Detect which cell encompasses the target text, then output its (X, Y) center coordinate. 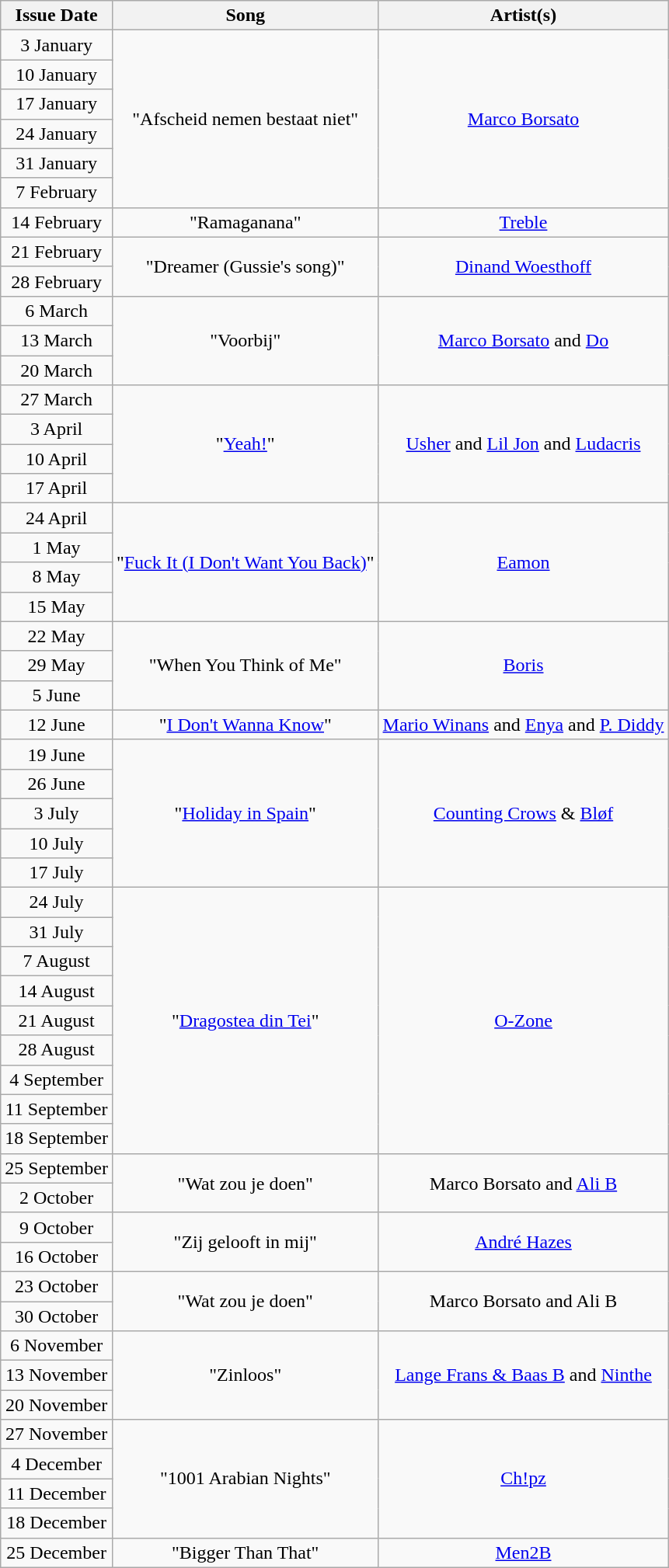
10 July (57, 843)
Artist(s) (524, 16)
"Zinloos" (246, 1375)
25 December (57, 1552)
14 August (57, 991)
15 May (57, 607)
21 August (57, 1020)
Ch!pz (524, 1479)
"Holiday in Spain" (246, 813)
11 September (57, 1109)
Lange Frans & Baas B and Ninthe (524, 1375)
23 October (57, 1286)
8 May (57, 577)
Boris (524, 666)
"Yeah!" (246, 444)
"I Don't Wanna Know" (246, 725)
29 May (57, 666)
O-Zone (524, 1020)
26 June (57, 784)
3 January (57, 45)
24 January (57, 134)
28 August (57, 1050)
1 May (57, 548)
28 February (57, 281)
2 October (57, 1198)
27 November (57, 1434)
19 June (57, 754)
4 December (57, 1464)
31 January (57, 163)
Treble (524, 222)
3 April (57, 429)
21 February (57, 252)
20 March (57, 370)
11 December (57, 1493)
22 May (57, 636)
"Zij gelooft in mij" (246, 1242)
24 April (57, 518)
12 June (57, 725)
Counting Crows & Bløf (524, 813)
13 November (57, 1375)
"Dreamer (Gussie's song)" (246, 266)
6 November (57, 1346)
Marco Borsato (524, 119)
16 October (57, 1257)
13 March (57, 340)
30 October (57, 1316)
6 March (57, 311)
"Fuck It (I Don't Want You Back)" (246, 562)
Song (246, 16)
20 November (57, 1405)
9 October (57, 1227)
Eamon (524, 562)
Usher and Lil Jon and Ludacris (524, 444)
"1001 Arabian Nights" (246, 1479)
17 April (57, 488)
18 December (57, 1523)
5 June (57, 695)
"Ramaganana" (246, 222)
7 February (57, 193)
Mario Winans and Enya and P. Diddy (524, 725)
André Hazes (524, 1242)
Issue Date (57, 16)
"Voorbij" (246, 340)
Marco Borsato and Do (524, 340)
"When You Think of Me" (246, 666)
18 September (57, 1139)
3 July (57, 813)
14 February (57, 222)
17 January (57, 104)
Dinand Woesthoff (524, 266)
27 March (57, 400)
17 July (57, 873)
4 September (57, 1080)
"Bigger Than That" (246, 1552)
7 August (57, 961)
10 April (57, 459)
10 January (57, 75)
24 July (57, 902)
"Afscheid nemen bestaat niet" (246, 119)
31 July (57, 932)
"Dragostea din Tei" (246, 1020)
25 September (57, 1168)
Men2B (524, 1552)
